Identify which cell holds the provided text, then report its [x, y] central coordinate. 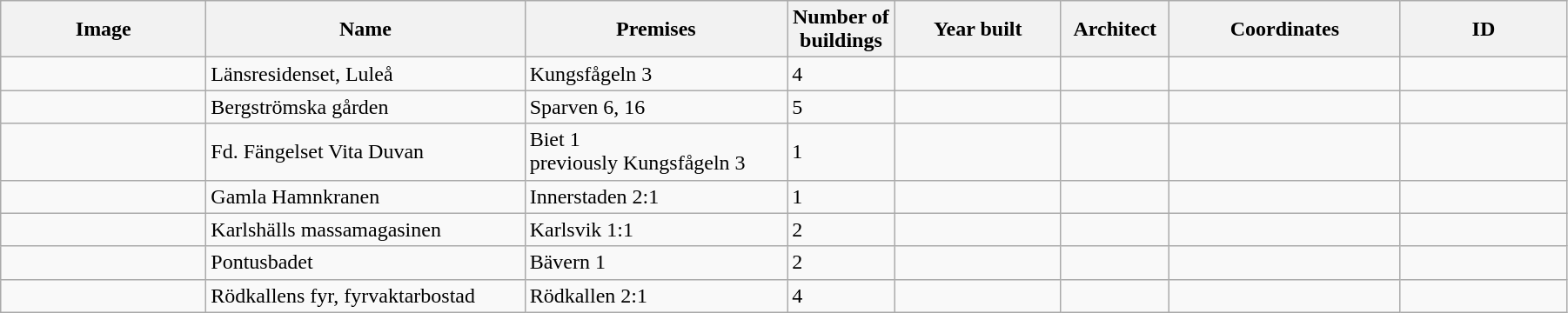
Pontusbadet [365, 263]
Karlsvik 1:1 [656, 230]
Bergströmska gården [365, 107]
Number ofbuildings [841, 30]
Architect [1115, 30]
ID [1483, 30]
Innerstaden 2:1 [656, 196]
Rödkallens fyr, fyrvaktarbostad [365, 296]
Coordinates [1284, 30]
Image [104, 30]
Gamla Hamnkranen [365, 196]
Name [365, 30]
Kungsfågeln 3 [656, 74]
Premises [656, 30]
Sparven 6, 16 [656, 107]
Länsresidenset, Luleå [365, 74]
Karlshälls massamagasinen [365, 230]
Year built [978, 30]
Rödkallen 2:1 [656, 296]
Fd. Fängelset Vita Duvan [365, 151]
Biet 1previously Kungsfågeln 3 [656, 151]
Bävern 1 [656, 263]
5 [841, 107]
